Extract the (x, y) coordinate from the center of the cell holding the provided text.  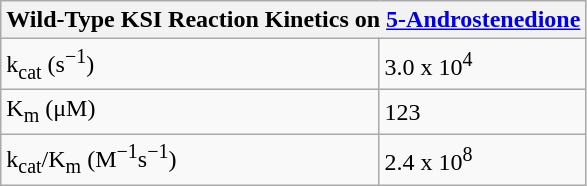
kcat (s−1) (190, 64)
3.0 x 104 (482, 64)
kcat/Km (M−1s−1) (190, 160)
123 (482, 112)
Wild-Type KSI Reaction Kinetics on 5-Androstenedione (294, 20)
2.4 x 108 (482, 160)
Km (μM) (190, 112)
